Provide the (X, Y) coordinate of the cell's center where the given text is located.  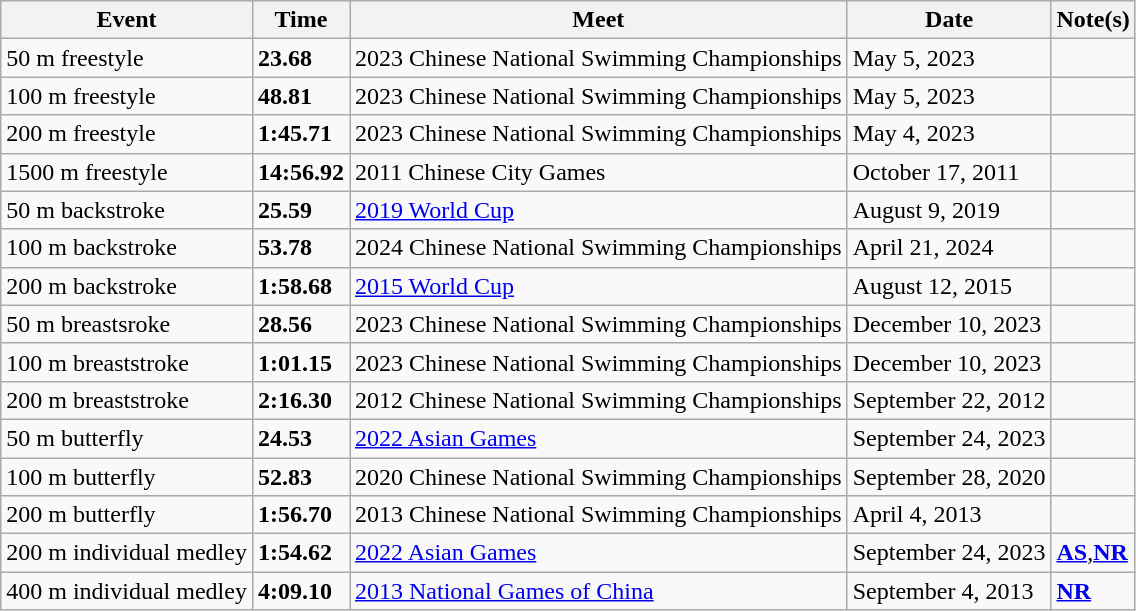
Event (127, 20)
2020 Chinese National Swimming Championships (599, 477)
52.83 (300, 477)
2012 Chinese National Swimming Championships (599, 400)
48.81 (300, 96)
Time (300, 20)
14:56.92 (300, 172)
AS,NR (1093, 553)
2011 Chinese City Games (599, 172)
August 12, 2015 (949, 286)
100 m freestyle (127, 96)
200 m breaststroke (127, 400)
October 17, 2011 (949, 172)
4:09.10 (300, 591)
50 m breastsroke (127, 324)
1:01.15 (300, 362)
2013 Chinese National Swimming Championships (599, 515)
1:45.71 (300, 134)
1:54.62 (300, 553)
200 m butterfly (127, 515)
Note(s) (1093, 20)
2015 World Cup (599, 286)
200 m backstroke (127, 286)
1:58.68 (300, 286)
53.78 (300, 248)
200 m freestyle (127, 134)
200 m individual medley (127, 553)
September 28, 2020 (949, 477)
400 m individual medley (127, 591)
2013 National Games of China (599, 591)
24.53 (300, 438)
23.68 (300, 58)
100 m backstroke (127, 248)
September 4, 2013 (949, 591)
1500 m freestyle (127, 172)
50 m butterfly (127, 438)
50 m backstroke (127, 210)
May 4, 2023 (949, 134)
1:56.70 (300, 515)
50 m freestyle (127, 58)
September 22, 2012 (949, 400)
100 m butterfly (127, 477)
25.59 (300, 210)
2:16.30 (300, 400)
April 21, 2024 (949, 248)
28.56 (300, 324)
2019 World Cup (599, 210)
NR (1093, 591)
April 4, 2013 (949, 515)
2024 Chinese National Swimming Championships (599, 248)
Date (949, 20)
100 m breaststroke (127, 362)
Meet (599, 20)
August 9, 2019 (949, 210)
